For the text-containing cell, return its midpoint in (X, Y) coordinate format. 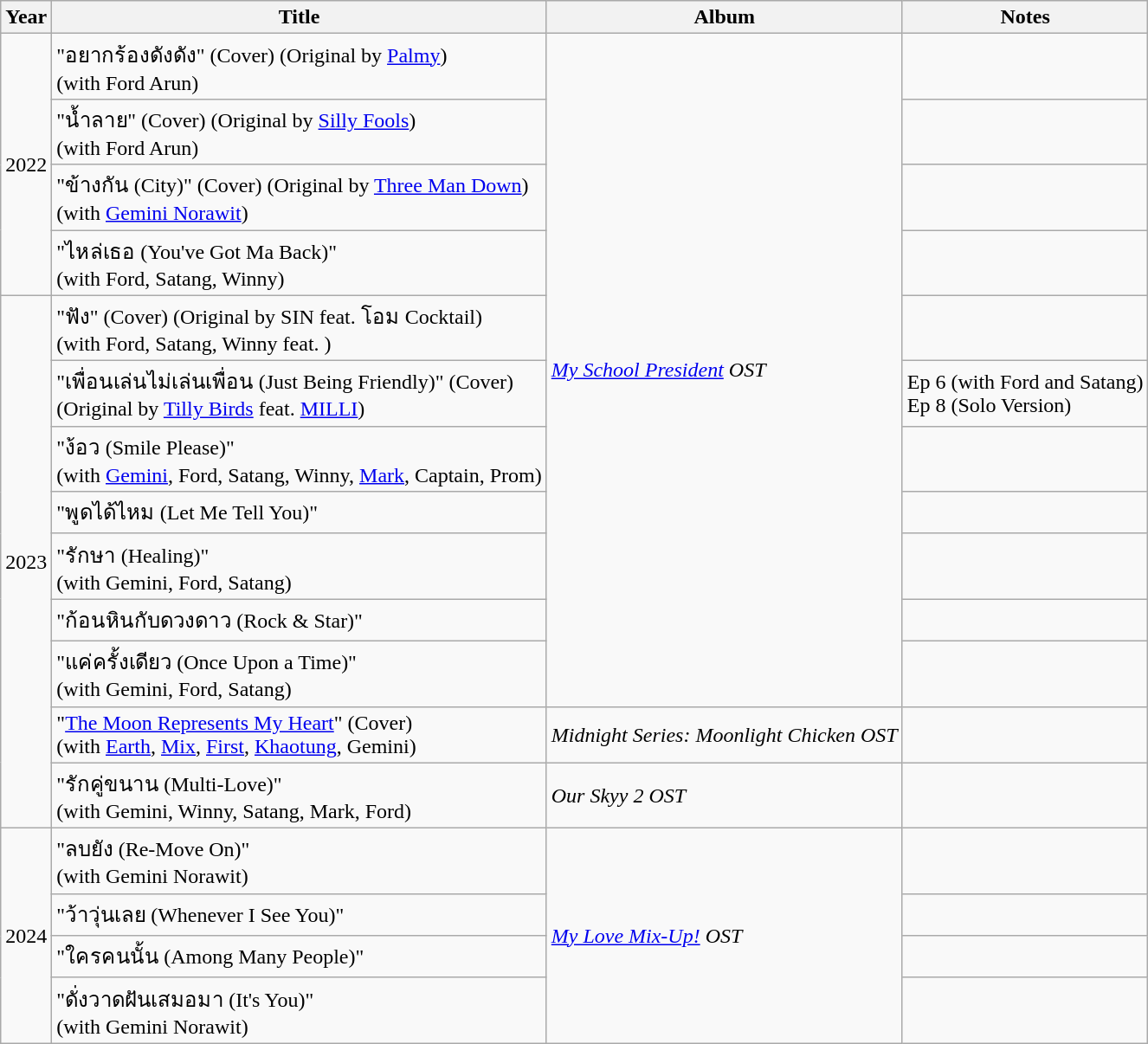
"รักษา (Healing)"(with Gemini, Ford, Satang) (300, 566)
"ใครคนนั้น (Among Many People)" (300, 957)
"ง้อว (Smile Please)"(with Gemini, Ford, Satang, Winny, Mark, Captain, Prom) (300, 459)
"น้ำลาย" (Cover) (Original by Silly Fools)(with Ford Arun) (300, 132)
2023 (26, 562)
"อยากร้องดังดัง" (Cover) (Original by Palmy)(with Ford Arun) (300, 67)
Year (26, 17)
"ดั่งวาดฝันเสมอมา (It's You)"(with Gemini Norawit) (300, 1010)
"ไหล่เธอ (You've Got Ma Back)"(with Ford, Satang, Winny) (300, 263)
2024 (26, 936)
Midnight Series: Moonlight Chicken OST (724, 734)
"แค่ครั้งเดียว (Once Upon a Time)"(with Gemini, Ford, Satang) (300, 673)
"ฟัง" (Cover) (Original by SIN feat. โอม Cocktail)(with Ford, Satang, Winny feat. ) (300, 328)
"ลบยัง (Re-Move On)"(with Gemini Norawit) (300, 861)
2022 (26, 164)
"ก้อนหินกับดวงดาว (Rock & Star)" (300, 620)
Ep 6 (with Ford and Satang)Ep 8 (Solo Version) (1025, 394)
My Love Mix-Up! OST (724, 936)
"เพื่อนเล่นไม่เล่นเพื่อน (Just Being Friendly)" (Cover)(Original by Tilly Birds feat. MILLI) (300, 394)
"พูดได้ไหม (Let Me Tell You)" (300, 512)
My School President OST (724, 371)
"The Moon Represents My Heart" (Cover)(with Earth, Mix, First, Khaotung, Gemini) (300, 734)
"ข้างกัน (City)" (Cover) (Original by Three Man Down)(with Gemini Norawit) (300, 197)
Notes (1025, 17)
Title (300, 17)
"ว้าวุ่นเลย (Whenever I See You)" (300, 914)
Our Skyy 2 OST (724, 796)
Album (724, 17)
"รักคู่ขนาน (Multi-Love)"(with Gemini, Winny, Satang, Mark, Ford) (300, 796)
